From the cell containing the given text, extract its center point as [x, y] coordinate. 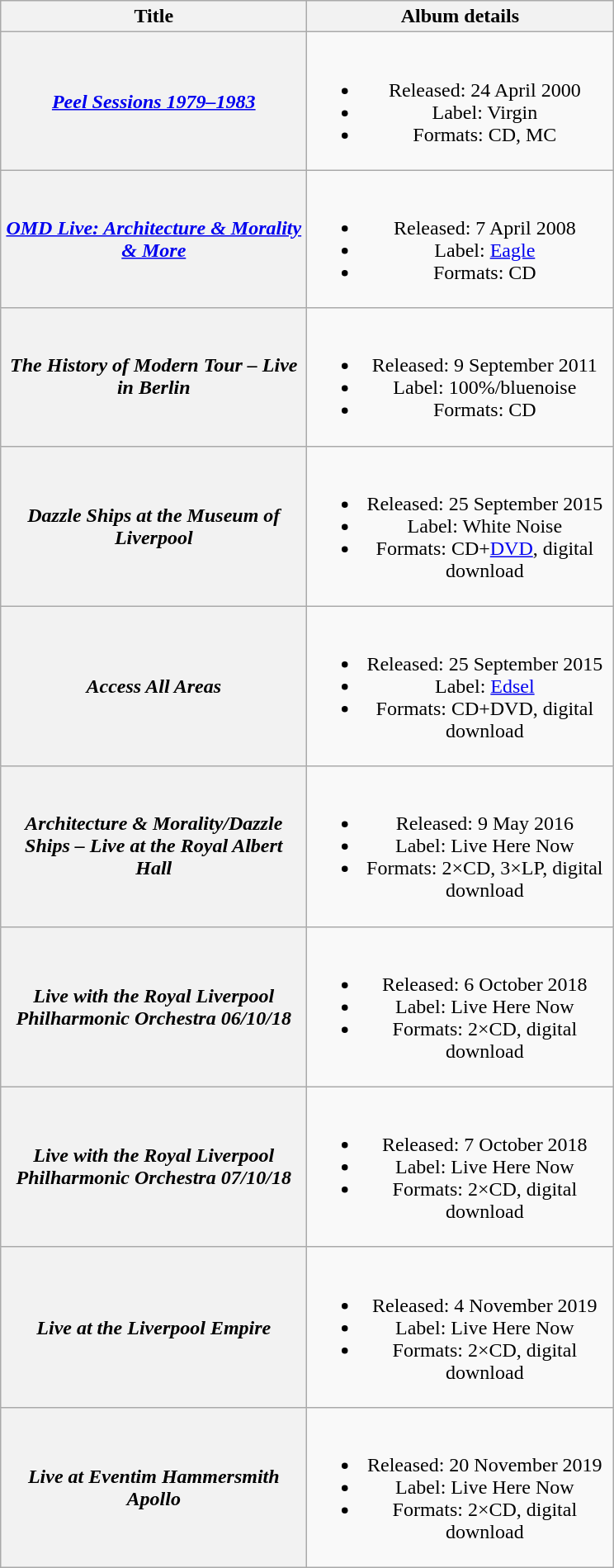
OMD Live: Architecture & Morality & More [153, 239]
Released: 4 November 2019Label: Live Here NowFormats: 2×CD, digital download [460, 1327]
Released: 25 September 2015Label: EdselFormats: CD+DVD, digital download [460, 686]
Released: 9 May 2016Label: Live Here NowFormats: 2×CD, 3×LP, digital download [460, 846]
Released: 7 October 2018Label: Live Here NowFormats: 2×CD, digital download [460, 1167]
Peel Sessions 1979–1983 [153, 101]
Live at Eventim Hammersmith Apollo [153, 1487]
The History of Modern Tour – Live in Berlin [153, 377]
Released: 7 April 2008Label: EagleFormats: CD [460, 239]
Released: 6 October 2018Label: Live Here NowFormats: 2×CD, digital download [460, 1007]
Released: 9 September 2011Label: 100%/bluenoiseFormats: CD [460, 377]
Access All Areas [153, 686]
Released: 20 November 2019Label: Live Here NowFormats: 2×CD, digital download [460, 1487]
Dazzle Ships at the Museum of Liverpool [153, 526]
Live at the Liverpool Empire [153, 1327]
Album details [460, 17]
Released: 24 April 2000Label: VirginFormats: CD, MC [460, 101]
Released: 25 September 2015Label: White NoiseFormats: CD+DVD, digital download [460, 526]
Title [153, 17]
Architecture & Morality/Dazzle Ships – Live at the Royal Albert Hall [153, 846]
Live with the Royal Liverpool Philharmonic Orchestra 06/10/18 [153, 1007]
Live with the Royal Liverpool Philharmonic Orchestra 07/10/18 [153, 1167]
